Extract the [x, y] coordinate from the center of the cell holding the provided text.  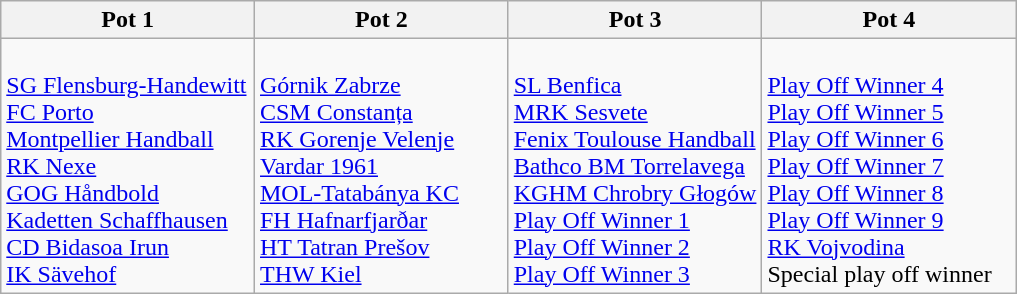
SL Benfica MRK Sesvete Fenix Toulouse Handball Bathco BM Torrelavega KGHM Chrobry Głogów Play Off Winner 1 Play Off Winner 2 Play Off Winner 3 [635, 166]
Pot 4 [889, 20]
Pot 1 [128, 20]
Play Off Winner 4 Play Off Winner 5 Play Off Winner 6 Play Off Winner 7 Play Off Winner 8 Play Off Winner 9 RK Vojvodina Special play off winner [889, 166]
Pot 2 [381, 20]
Górnik Zabrze CSM Constanța RK Gorenje Velenje Vardar 1961 MOL-Tatabánya KC FH Hafnarfjarðar HT Tatran Prešov THW Kiel [381, 166]
Pot 3 [635, 20]
SG Flensburg-Handewitt FC Porto Montpellier Handball RK Nexe GOG Håndbold Kadetten Schaffhausen CD Bidasoa Irun IK Sävehof [128, 166]
